Detect which cell encompasses the target text, then output its (X, Y) center coordinate. 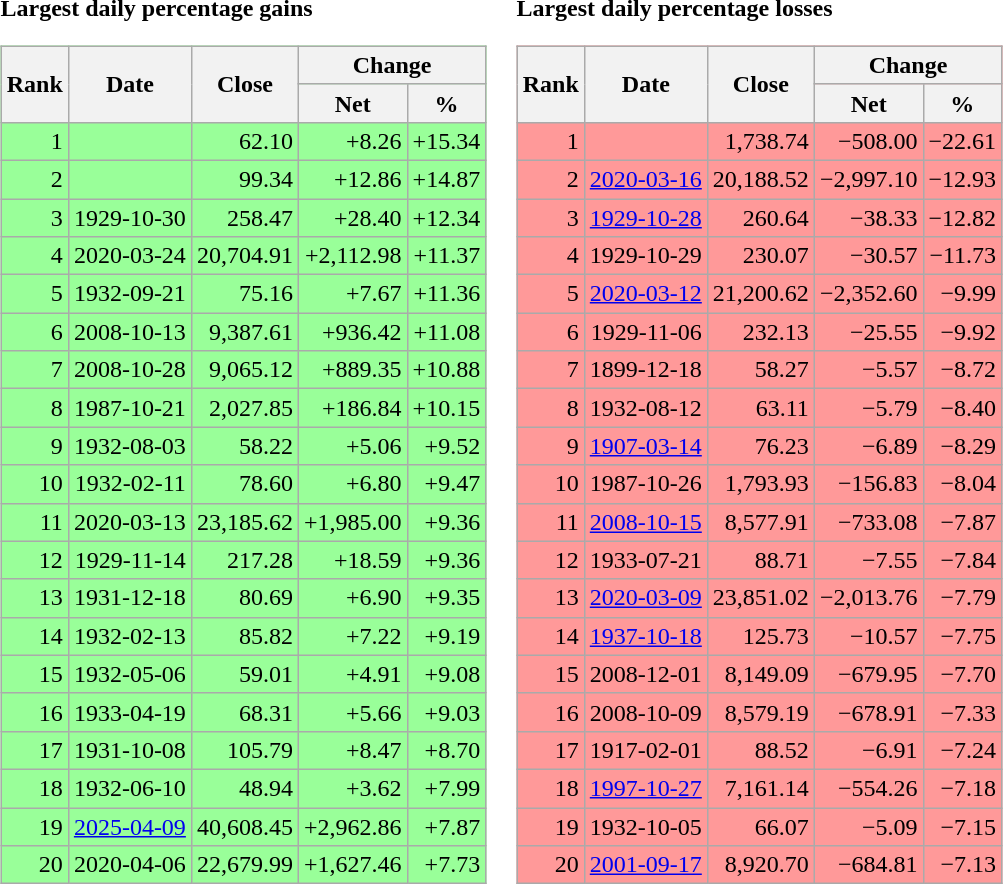
−508.00 (868, 141)
−22.61 (962, 141)
1931-12-18 (130, 598)
+9.03 (446, 712)
1932-09-21 (130, 294)
+7.99 (446, 788)
8,920.70 (760, 865)
−7.13 (962, 865)
1932-02-13 (130, 636)
+9.35 (446, 598)
2020-04-06 (130, 865)
−7.75 (962, 636)
+6.90 (352, 598)
+936.42 (352, 332)
+18.59 (352, 560)
−7.87 (962, 522)
125.73 (760, 636)
+10.15 (446, 408)
85.82 (244, 636)
+2,962.86 (352, 827)
−38.33 (868, 217)
78.60 (244, 484)
−6.89 (868, 446)
1932-10-05 (646, 827)
40,608.45 (244, 827)
+2,112.98 (352, 256)
1929-10-30 (130, 217)
1929-11-06 (646, 332)
+8.26 (352, 141)
217.28 (244, 560)
63.11 (760, 408)
−7.24 (962, 750)
+5.06 (352, 446)
1987-10-26 (646, 484)
+7.87 (446, 827)
2008-10-28 (130, 370)
2020-03-24 (130, 256)
2,027.85 (244, 408)
75.16 (244, 294)
−5.57 (868, 370)
8,149.09 (760, 674)
68.31 (244, 712)
7,161.14 (760, 788)
1929-10-28 (646, 217)
230.07 (760, 256)
+28.40 (352, 217)
+8.47 (352, 750)
1929-10-29 (646, 256)
−8.04 (962, 484)
1987-10-21 (130, 408)
2008-10-15 (646, 522)
260.64 (760, 217)
88.71 (760, 560)
2001-09-17 (646, 865)
+6.80 (352, 484)
1929-11-14 (130, 560)
20,188.52 (760, 179)
+7.73 (446, 865)
+9.52 (446, 446)
−12.93 (962, 179)
+11.08 (446, 332)
+889.35 (352, 370)
2008-10-13 (130, 332)
−5.79 (868, 408)
−11.73 (962, 256)
+9.08 (446, 674)
1931-10-08 (130, 750)
59.01 (244, 674)
−2,352.60 (868, 294)
80.69 (244, 598)
1932-06-10 (130, 788)
99.34 (244, 179)
−10.57 (868, 636)
+1,985.00 (352, 522)
105.79 (244, 750)
2008-10-09 (646, 712)
+8.70 (446, 750)
1997-10-27 (646, 788)
22,679.99 (244, 865)
−8.40 (962, 408)
2020-03-13 (130, 522)
1933-07-21 (646, 560)
−25.55 (868, 332)
−8.72 (962, 370)
−9.99 (962, 294)
1,738.74 (760, 141)
66.07 (760, 827)
232.13 (760, 332)
1917-02-01 (646, 750)
2020-03-16 (646, 179)
2020-03-09 (646, 598)
+7.22 (352, 636)
9,387.61 (244, 332)
−7.79 (962, 598)
2008-12-01 (646, 674)
20,704.91 (244, 256)
1937-10-18 (646, 636)
−7.55 (868, 560)
88.52 (760, 750)
1932-02-11 (130, 484)
+1,627.46 (352, 865)
23,851.02 (760, 598)
−7.84 (962, 560)
−30.57 (868, 256)
+3.62 (352, 788)
+11.37 (446, 256)
258.47 (244, 217)
1932-08-12 (646, 408)
+12.86 (352, 179)
62.10 (244, 141)
1932-08-03 (130, 446)
23,185.62 (244, 522)
−7.70 (962, 674)
2025-04-09 (130, 827)
−554.26 (868, 788)
+9.19 (446, 636)
2020-03-12 (646, 294)
−5.09 (868, 827)
48.94 (244, 788)
+12.34 (446, 217)
1,793.93 (760, 484)
+9.47 (446, 484)
+4.91 (352, 674)
−6.91 (868, 750)
−2,013.76 (868, 598)
−12.82 (962, 217)
+5.66 (352, 712)
1907-03-14 (646, 446)
−156.83 (868, 484)
9,065.12 (244, 370)
−684.81 (868, 865)
−2,997.10 (868, 179)
1933-04-19 (130, 712)
8,577.91 (760, 522)
+15.34 (446, 141)
58.22 (244, 446)
+11.36 (446, 294)
+14.87 (446, 179)
−8.29 (962, 446)
1932-05-06 (130, 674)
−679.95 (868, 674)
−9.92 (962, 332)
+10.88 (446, 370)
8,579.19 (760, 712)
−7.18 (962, 788)
21,200.62 (760, 294)
58.27 (760, 370)
+7.67 (352, 294)
+186.84 (352, 408)
−678.91 (868, 712)
−7.33 (962, 712)
−7.15 (962, 827)
76.23 (760, 446)
−733.08 (868, 522)
1899-12-18 (646, 370)
